Determine the (X, Y) coordinate at the center of the cell enclosing the given text.  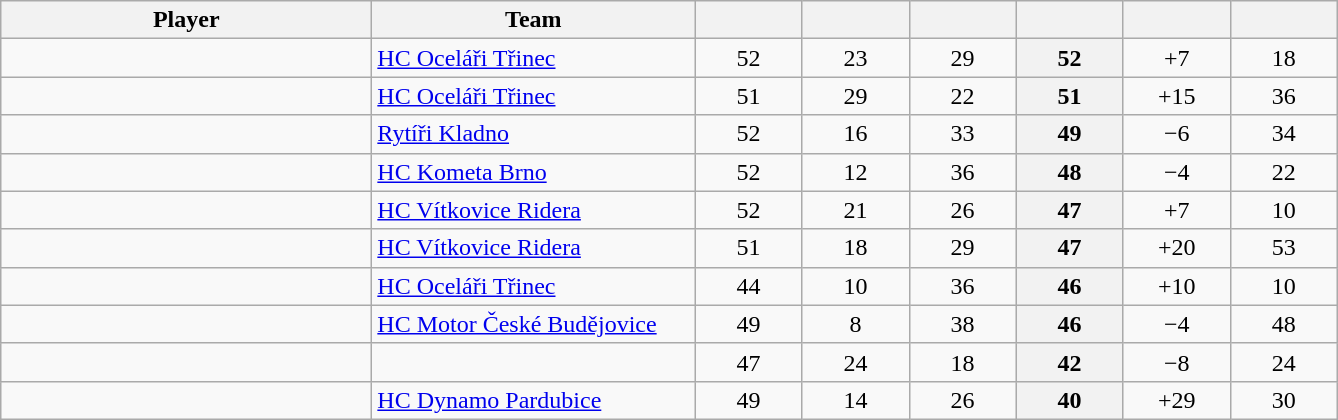
+15 (1176, 96)
53 (1284, 248)
+10 (1176, 286)
−6 (1176, 134)
30 (1284, 400)
Team (534, 20)
8 (856, 324)
44 (748, 286)
34 (1284, 134)
Player (186, 20)
38 (962, 324)
21 (856, 210)
42 (1070, 362)
HC Dynamo Pardubice (534, 400)
+29 (1176, 400)
33 (962, 134)
12 (856, 172)
+20 (1176, 248)
−8 (1176, 362)
16 (856, 134)
HC Motor České Budějovice (534, 324)
HC Kometa Brno (534, 172)
23 (856, 58)
40 (1070, 400)
14 (856, 400)
Rytíři Kladno (534, 134)
